Detect which cell encompasses the target text, then output its (X, Y) center coordinate. 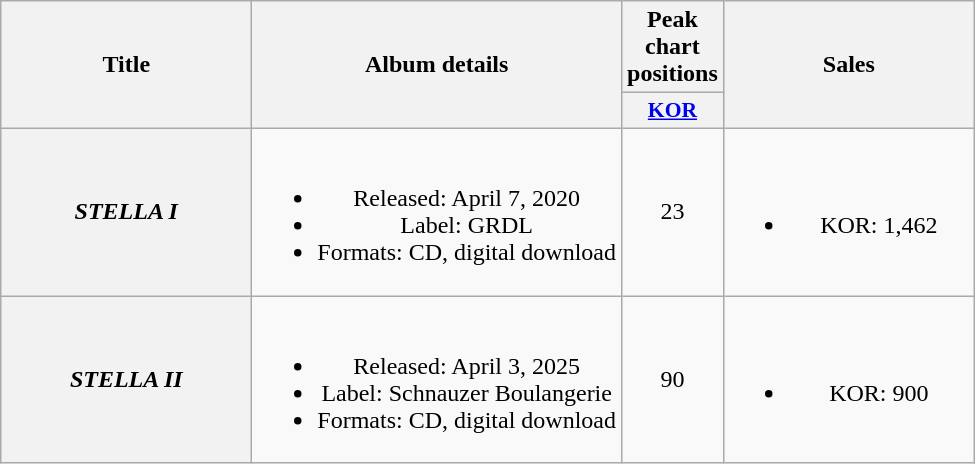
Album details (437, 65)
Title (126, 65)
90 (673, 380)
STELLA I (126, 212)
Peak chart positions (673, 47)
Sales (848, 65)
STELLA II (126, 380)
KOR: 1,462 (848, 212)
Released: April 3, 2025Label: Schnauzer BoulangerieFormats: CD, digital download (437, 380)
KOR (673, 111)
KOR: 900 (848, 380)
Released: April 7, 2020Label: GRDLFormats: CD, digital download (437, 212)
23 (673, 212)
